Locate the cell with the specified text and output its (x, y) center coordinate. 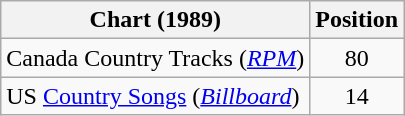
Position (357, 20)
80 (357, 58)
US Country Songs (Billboard) (156, 96)
Chart (1989) (156, 20)
Canada Country Tracks (RPM) (156, 58)
14 (357, 96)
